Pinpoint the cell where the given text exists, returning its [x, y] midpoint coordinate. 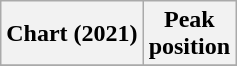
Chart (2021) [72, 34]
Peakposition [189, 34]
